Provide the (x, y) coordinate of the cell's center where the given text is located.  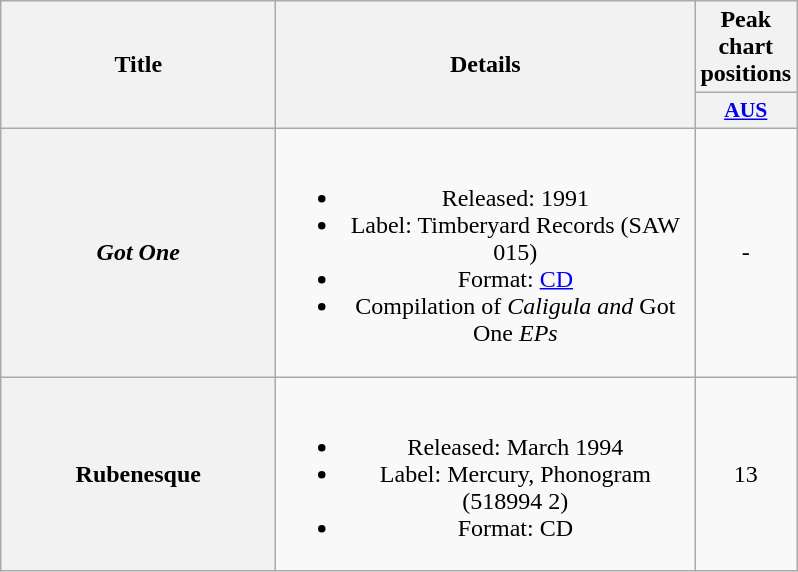
Released: 1991Label: Timberyard Records (SAW 015)Format: CDCompilation of Caligula and Got One EPs (486, 252)
Title (138, 65)
13 (746, 473)
Released: March 1994Label: Mercury, Phonogram (518994 2)Format: CD (486, 473)
AUS (746, 111)
Details (486, 65)
Rubenesque (138, 473)
Peak chart positions (746, 47)
- (746, 252)
Got One (138, 252)
